For the text-containing cell, return its midpoint in (X, Y) coordinate format. 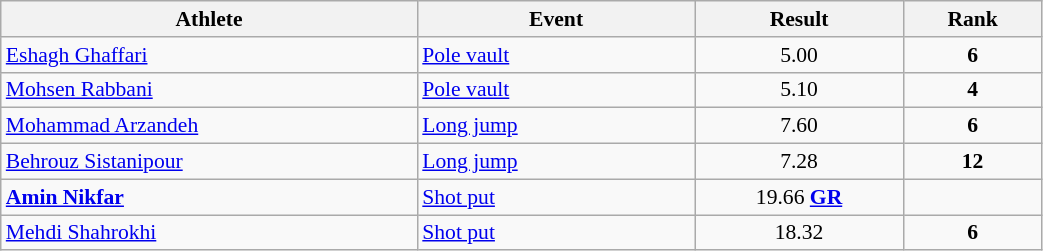
19.66 GR (799, 197)
18.32 (799, 233)
Result (799, 19)
Amin Nikfar (210, 197)
7.28 (799, 162)
4 (972, 90)
Eshagh Ghaffari (210, 55)
Mehdi Shahrokhi (210, 233)
7.60 (799, 126)
Event (556, 19)
Mohsen Rabbani (210, 90)
Rank (972, 19)
Mohammad Arzandeh (210, 126)
Athlete (210, 19)
5.00 (799, 55)
5.10 (799, 90)
Behrouz Sistanipour (210, 162)
12 (972, 162)
